Pinpoint the cell where the given text exists, returning its (x, y) midpoint coordinate. 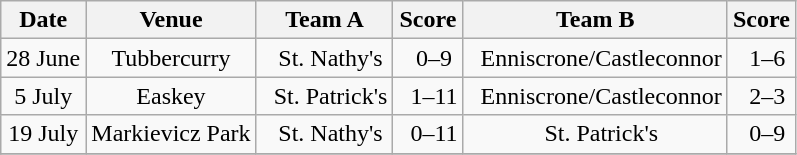
Team B (595, 20)
19 July (44, 134)
Venue (171, 20)
Date (44, 20)
2–3 (761, 96)
1–6 (761, 58)
Tubbercurry (171, 58)
0–11 (428, 134)
28 June (44, 58)
1–11 (428, 96)
5 July (44, 96)
Easkey (171, 96)
Markievicz Park (171, 134)
Team A (324, 20)
